Scan for the cell matching the given text and deliver its (X, Y) coordinate at center. 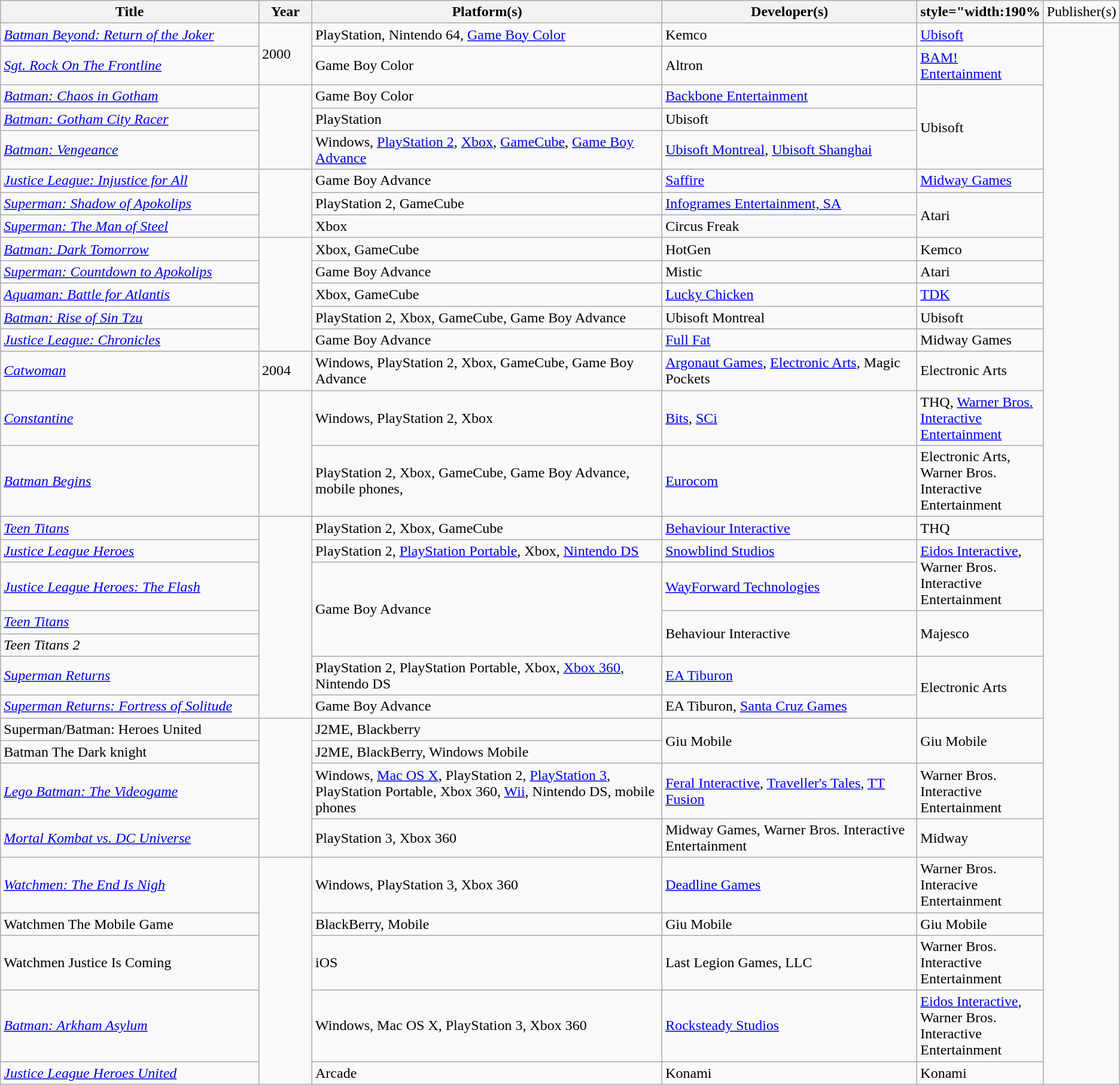
Superman Returns: Fortress of Solitude (130, 706)
2004 (286, 371)
PlayStation 2, PlayStation Portable, Xbox, Xbox 360, Nintendo DS (487, 676)
Catwoman (130, 371)
EA Tiburon, Santa Cruz Games (790, 706)
BlackBerry, Mobile (487, 924)
Batman: Vengeance (130, 150)
EA Tiburon (790, 676)
Mortal Kombat vs. DC Universe (130, 837)
Windows, PlayStation 2, Xbox (487, 418)
Superman: Shadow of Apokolips (130, 203)
Backbone Entertainment (790, 96)
Argonaut Games, Electronic Arts, Magic Pockets (790, 371)
Justice League Heroes United (130, 1073)
Superman Returns (130, 676)
Batman: Gotham City Racer (130, 119)
PlayStation 2, Xbox, GameCube, Game Boy Advance, mobile phones, (487, 481)
Ubisoft Montreal, Ubisoft Shanghai (790, 150)
THQ, Warner Bros. Interactive Entertainment (980, 418)
PlayStation, Nintendo 64, Game Boy Color (487, 35)
PlayStation (487, 119)
Justice League: Injustice for All (130, 181)
THQ (980, 528)
Batman Begins (130, 481)
Superman: Countdown to Apokolips (130, 272)
J2ME, Blackberry (487, 729)
PlayStation 2, GameCube (487, 203)
Batman: Rise of Sin Tzu (130, 318)
Watchmen: The End Is Nigh (130, 885)
PlayStation 2, Xbox, GameCube (487, 528)
Constantine (130, 418)
Superman: The Man of Steel (130, 226)
Watchmen The Mobile Game (130, 924)
Snowblind Studios (790, 551)
J2ME, BlackBerry, Windows Mobile (487, 752)
Batman: Arkham Asylum (130, 1026)
Teen Titans 2 (130, 645)
Feral Interactive, Traveller's Tales, TT Fusion (790, 791)
Justice League Heroes (130, 551)
Aquaman: Battle for Atlantis (130, 294)
Midway (980, 837)
Warner Bros. Interacive Entertainment (980, 885)
Windows, Mac OS X, PlayStation 3, Xbox 360 (487, 1026)
Batman: Dark Tomorrow (130, 249)
Bits, SCi (790, 418)
HotGen (790, 249)
Batman Beyond: Return of the Joker (130, 35)
Windows, Mac OS X, PlayStation 2, PlayStation 3, PlayStation Portable, Xbox 360, Wii, Nintendo DS, mobile phones (487, 791)
Circus Freak (790, 226)
Altron (790, 66)
Majesco (980, 633)
Publisher(s) (1082, 12)
Justice League Heroes: The Flash (130, 586)
2000 (286, 54)
Superman/Batman: Heroes United (130, 729)
Year (286, 12)
style="width:190% (980, 12)
Platform(s) (487, 12)
Last Legion Games, LLC (790, 963)
iOS (487, 963)
Windows, PlayStation 3, Xbox 360 (487, 885)
Rocksteady Studios (790, 1026)
Deadline Games (790, 885)
Title (130, 12)
Saffire (790, 181)
Justice League: Chronicles (130, 340)
Developer(s) (790, 12)
Lego Batman: The Videogame (130, 791)
Xbox (487, 226)
Full Fat (790, 340)
Midway Games, Warner Bros. Interactive Entertainment (790, 837)
Eurocom (790, 481)
BAM! Entertainment (980, 66)
Ubisoft Montreal (790, 318)
PlayStation 2, PlayStation Portable, Xbox, Nintendo DS (487, 551)
Electronic Arts, Warner Bros. Interactive Entertainment (980, 481)
PlayStation 3, Xbox 360 (487, 837)
Watchmen Justice Is Coming (130, 963)
Sgt. Rock On The Frontline (130, 66)
Batman: Chaos in Gotham (130, 96)
WayForward Technologies (790, 586)
Batman The Dark knight (130, 752)
Mistic (790, 272)
Infogrames Entertainment, SA (790, 203)
Arcade (487, 1073)
PlayStation 2, Xbox, GameCube, Game Boy Advance (487, 318)
TDK (980, 294)
Lucky Chicken (790, 294)
